Output the (X, Y) coordinate of the center of the cell containing the given text.  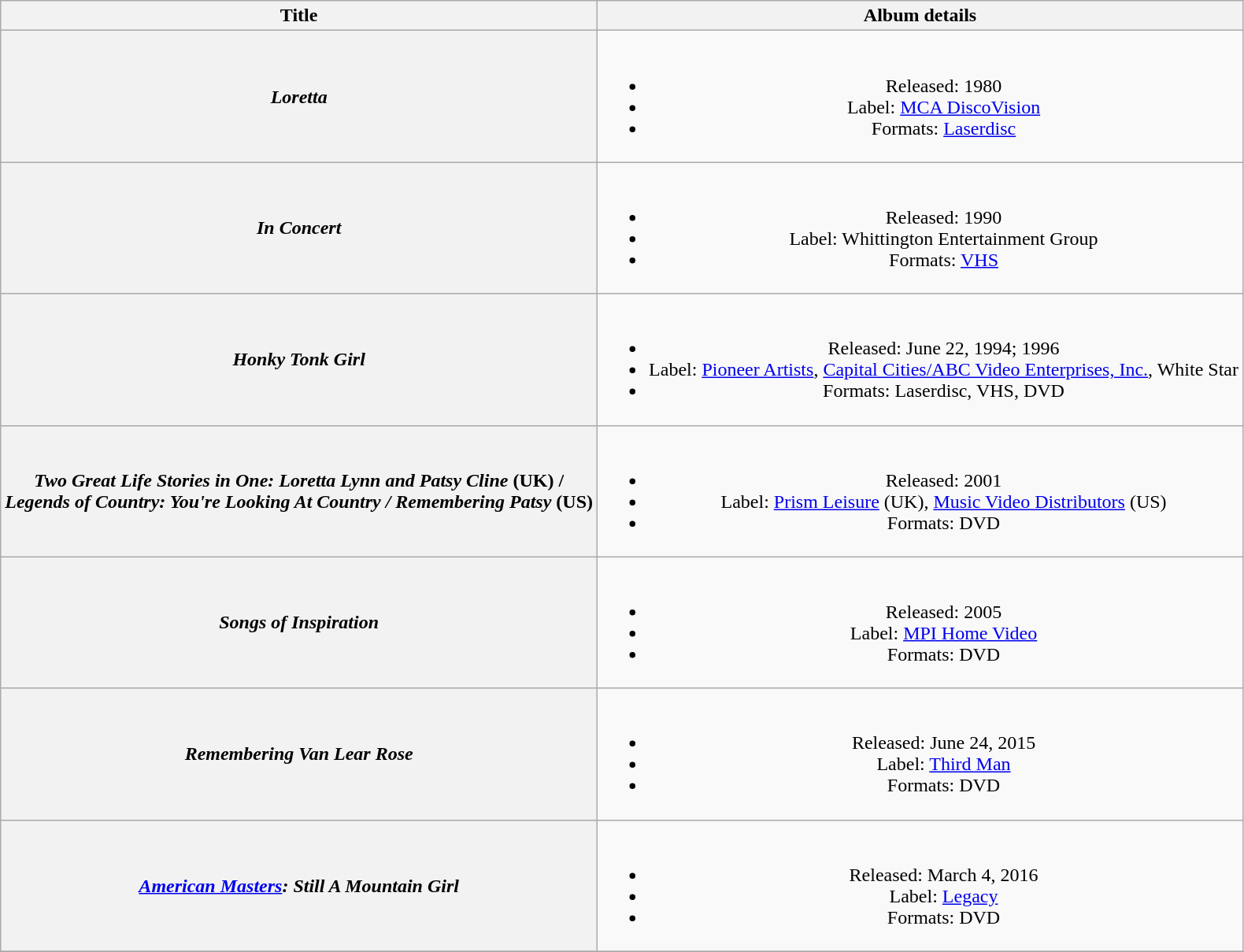
American Masters: Still A Mountain Girl (299, 885)
Album details (920, 16)
Remembering Van Lear Rose (299, 754)
Released: June 22, 1994; 1996Label: Pioneer Artists, Capital Cities/ABC Video Enterprises, Inc., White StarFormats: Laserdisc, VHS, DVD (920, 359)
In Concert (299, 228)
Released: June 24, 2015Label: Third ManFormats: DVD (920, 754)
Two Great Life Stories in One: Loretta Lynn and Patsy Cline (UK) /Legends of Country: You're Looking At Country / Remembering Patsy (US) (299, 491)
Released: March 4, 2016Label: LegacyFormats: DVD (920, 885)
Released: 1980Label: MCA DiscoVisionFormats: Laserdisc (920, 96)
Released: 2001Label: Prism Leisure (UK), Music Video Distributors (US)Formats: DVD (920, 491)
Honky Tonk Girl (299, 359)
Released: 2005Label: MPI Home VideoFormats: DVD (920, 622)
Songs of Inspiration (299, 622)
Title (299, 16)
Released: 1990Label: Whittington Entertainment GroupFormats: VHS (920, 228)
Loretta (299, 96)
